For the text-containing cell, return its midpoint in [x, y] coordinate format. 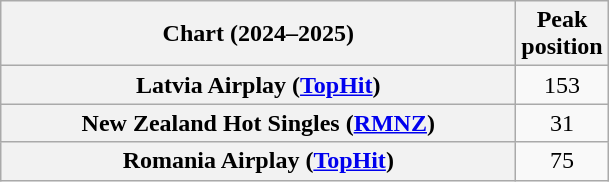
New Zealand Hot Singles (RMNZ) [258, 123]
31 [562, 123]
75 [562, 161]
153 [562, 85]
Chart (2024–2025) [258, 34]
Romania Airplay (TopHit) [258, 161]
Latvia Airplay (TopHit) [258, 85]
Peakposition [562, 34]
